For the text-containing cell, return its midpoint in [X, Y] coordinate format. 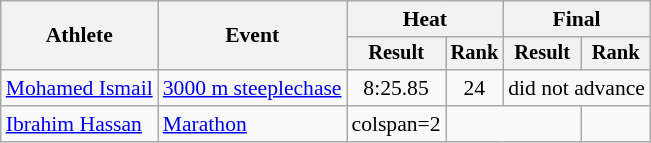
Heat [426, 19]
Mohamed Ismail [80, 88]
3000 m steeplechase [252, 88]
Event [252, 36]
Ibrahim Hassan [80, 124]
8:25.85 [396, 88]
Final [576, 19]
did not advance [576, 88]
Marathon [252, 124]
colspan=2 [396, 124]
24 [475, 88]
Athlete [80, 36]
